Output the (X, Y) coordinate of the center of the cell containing the given text.  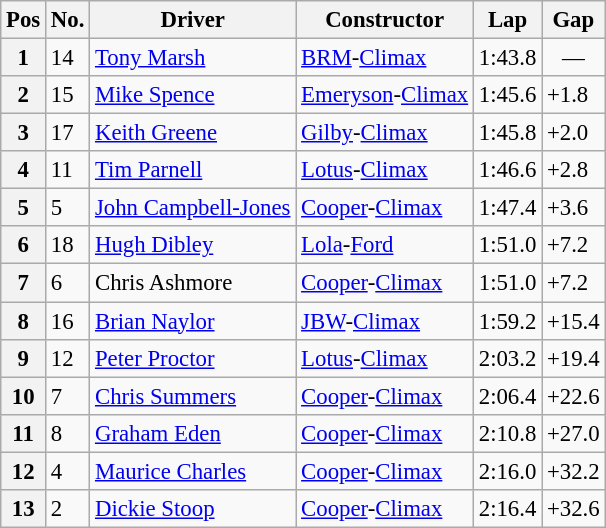
9 (24, 358)
2:06.4 (507, 396)
17 (68, 133)
+32.6 (574, 509)
Tim Parnell (193, 170)
13 (24, 509)
Mike Spence (193, 95)
+22.6 (574, 396)
Keith Greene (193, 133)
Graham Eden (193, 433)
1:59.2 (507, 321)
10 (24, 396)
Pos (24, 20)
Tony Marsh (193, 58)
1:46.6 (507, 170)
— (574, 58)
JBW-Climax (385, 321)
+15.4 (574, 321)
15 (68, 95)
+1.8 (574, 95)
2:16.4 (507, 509)
Brian Naylor (193, 321)
1:43.8 (507, 58)
Gap (574, 20)
No. (68, 20)
+32.2 (574, 471)
Emeryson-Climax (385, 95)
16 (68, 321)
Chris Ashmore (193, 283)
Maurice Charles (193, 471)
+3.6 (574, 208)
2:10.8 (507, 433)
+27.0 (574, 433)
3 (24, 133)
2:03.2 (507, 358)
1:47.4 (507, 208)
18 (68, 245)
14 (68, 58)
+2.0 (574, 133)
BRM-Climax (385, 58)
John Campbell-Jones (193, 208)
Hugh Dibley (193, 245)
2:16.0 (507, 471)
Gilby-Climax (385, 133)
1:45.6 (507, 95)
Chris Summers (193, 396)
1:45.8 (507, 133)
Peter Proctor (193, 358)
Lap (507, 20)
Lola-Ford (385, 245)
+2.8 (574, 170)
Dickie Stoop (193, 509)
Driver (193, 20)
+19.4 (574, 358)
Constructor (385, 20)
1 (24, 58)
